For the text-containing cell, return its midpoint in [x, y] coordinate format. 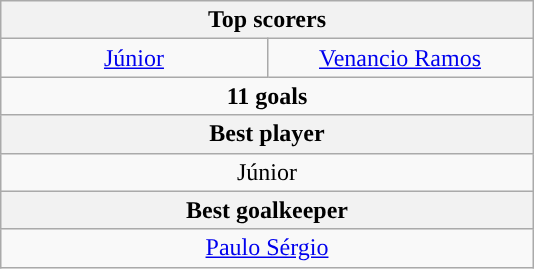
Venancio Ramos [400, 58]
Best player [267, 134]
Paulo Sérgio [267, 248]
Best goalkeeper [267, 210]
11 goals [267, 96]
Top scorers [267, 20]
